Return the [X, Y] coordinate for the center point of the cell that contains the specified text.  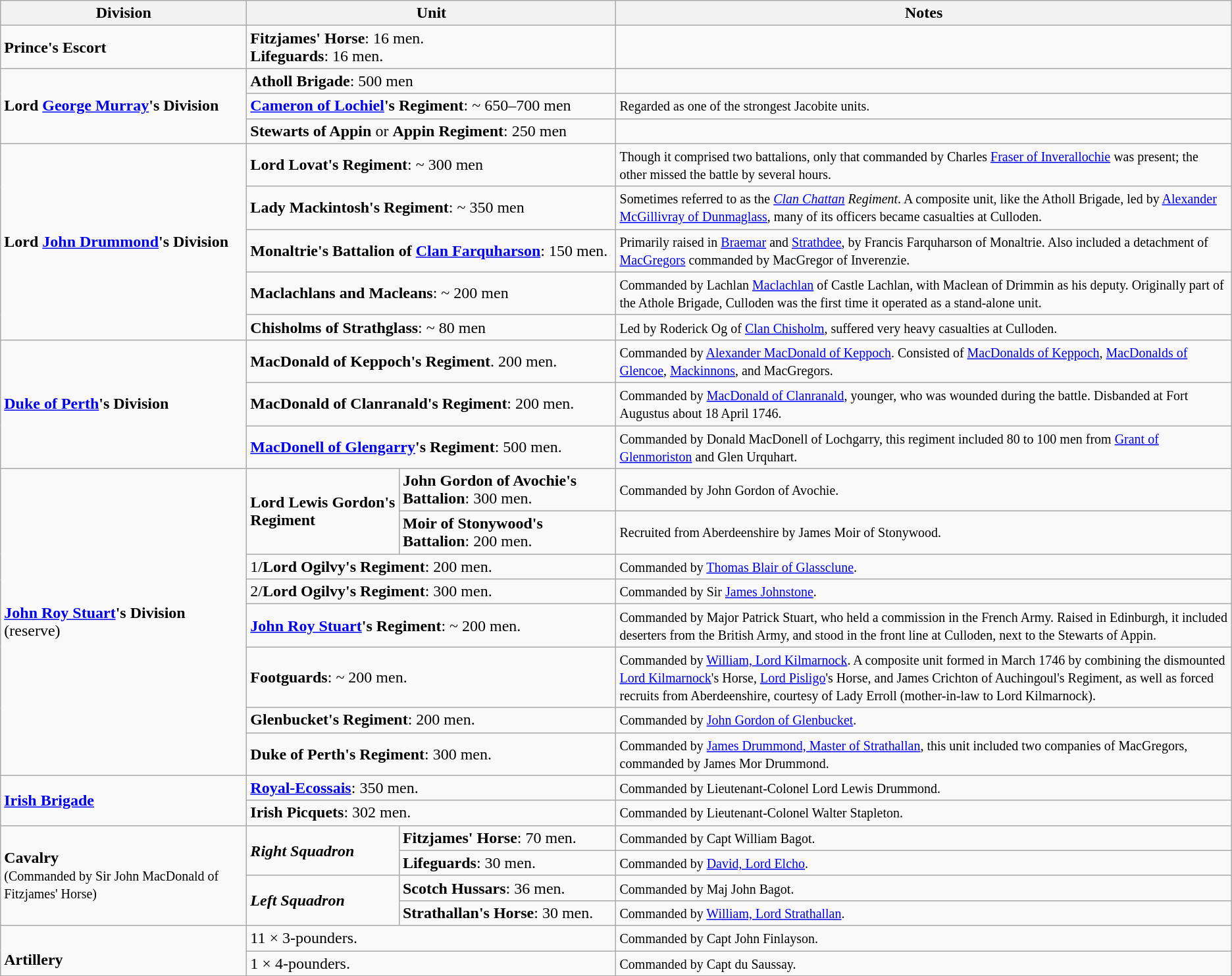
Fitzjames' Horse: 70 men. [507, 838]
Irish Brigade [124, 800]
Duke of Perth's Regiment: 300 men. [432, 754]
Duke of Perth's Division [124, 404]
Cameron of Lochiel's Regiment: ~ 650–700 men [432, 106]
Notes [924, 13]
Prince's Escort [124, 47]
Commanded by James Drummond, Master of Strathallan, this unit included two companies of MacGregors, commanded by James Mor Drummond. [924, 754]
Glenbucket's Regiment: 200 men. [432, 720]
Footguards: ~ 200 men. [432, 677]
John Gordon of Avochie's Battalion: 300 men. [507, 490]
Division [124, 13]
Lord John Drummond's Division [124, 242]
Commanded by Maj John Bagot. [924, 888]
Commanded by Donald MacDonell of Lochgarry, this regiment included 80 to 100 men from Grant of Glenmoriston and Glen Urquhart. [924, 446]
Commanded by John Gordon of Avochie. [924, 490]
Monaltrie's Battalion of Clan Farquharson: 150 men. [432, 250]
Regarded as one of the strongest Jacobite units. [924, 106]
Atholl Brigade: 500 men [432, 81]
Scotch Hussars: 36 men. [507, 888]
Artillery [124, 950]
Cavalry(Commanded by Sir John MacDonald of Fitzjames' Horse) [124, 875]
Commanded by MacDonald of Clanranald, younger, who was wounded during the battle. Disbanded at Fort Augustus about 18 April 1746. [924, 404]
Commanded by Sir James Johnstone. [924, 592]
Irish Picquets: 302 men. [432, 813]
Commanded by Alexander MacDonald of Keppoch. Consisted of MacDonalds of Keppoch, MacDonalds of Glencoe, Mackinnons, and MacGregors. [924, 361]
John Roy Stuart's Regiment: ~ 200 men. [432, 625]
Maclachlans and Macleans: ~ 200 men [432, 294]
1 × 4-pounders. [432, 963]
Commanded by Capt John Finlayson. [924, 938]
Lady Mackintosh's Regiment: ~ 350 men [432, 208]
Moir of Stonywood's Battalion: 200 men. [507, 533]
Recruited from Aberdeenshire by James Moir of Stonywood. [924, 533]
Strathallan's Horse: 30 men. [507, 913]
Commanded by Capt William Bagot. [924, 838]
Royal-Ecossais: 350 men. [432, 788]
Lifeguards: 30 men. [507, 863]
MacDonell of Glengarry's Regiment: 500 men. [432, 446]
2/Lord Ogilvy's Regiment: 300 men. [432, 592]
Commanded by Thomas Blair of Glassclune. [924, 567]
1/Lord Ogilvy's Regiment: 200 men. [432, 567]
Stewarts of Appin or Appin Regiment: 250 men [432, 131]
Commanded by William, Lord Strathallan. [924, 913]
Left Squadron [323, 900]
11 × 3-pounders. [432, 938]
Chisholms of Strathglass: ~ 80 men [432, 327]
Though it comprised two battalions, only that commanded by Charles Fraser of Inverallochie was present; the other missed the battle by several hours. [924, 165]
Commanded by Lieutenant-Colonel Lord Lewis Drummond. [924, 788]
Led by Roderick Og of Clan Chisholm, suffered very heavy casualties at Culloden. [924, 327]
Right Squadron [323, 850]
Commanded by Lieutenant-Colonel Walter Stapleton. [924, 813]
Commanded by David, Lord Elcho. [924, 863]
Commanded by Capt du Saussay. [924, 963]
Commanded by John Gordon of Glenbucket. [924, 720]
John Roy Stuart's Division (reserve) [124, 622]
Lord Lewis Gordon's Regiment [323, 511]
MacDonald of Keppoch's Regiment. 200 men. [432, 361]
MacDonald of Clanranald's Regiment: 200 men. [432, 404]
Fitzjames' Horse: 16 men.Lifeguards: 16 men. [432, 47]
Unit [432, 13]
Lord Lovat's Regiment: ~ 300 men [432, 165]
Lord George Murray's Division [124, 106]
